Detect which cell encompasses the target text, then output its (x, y) center coordinate. 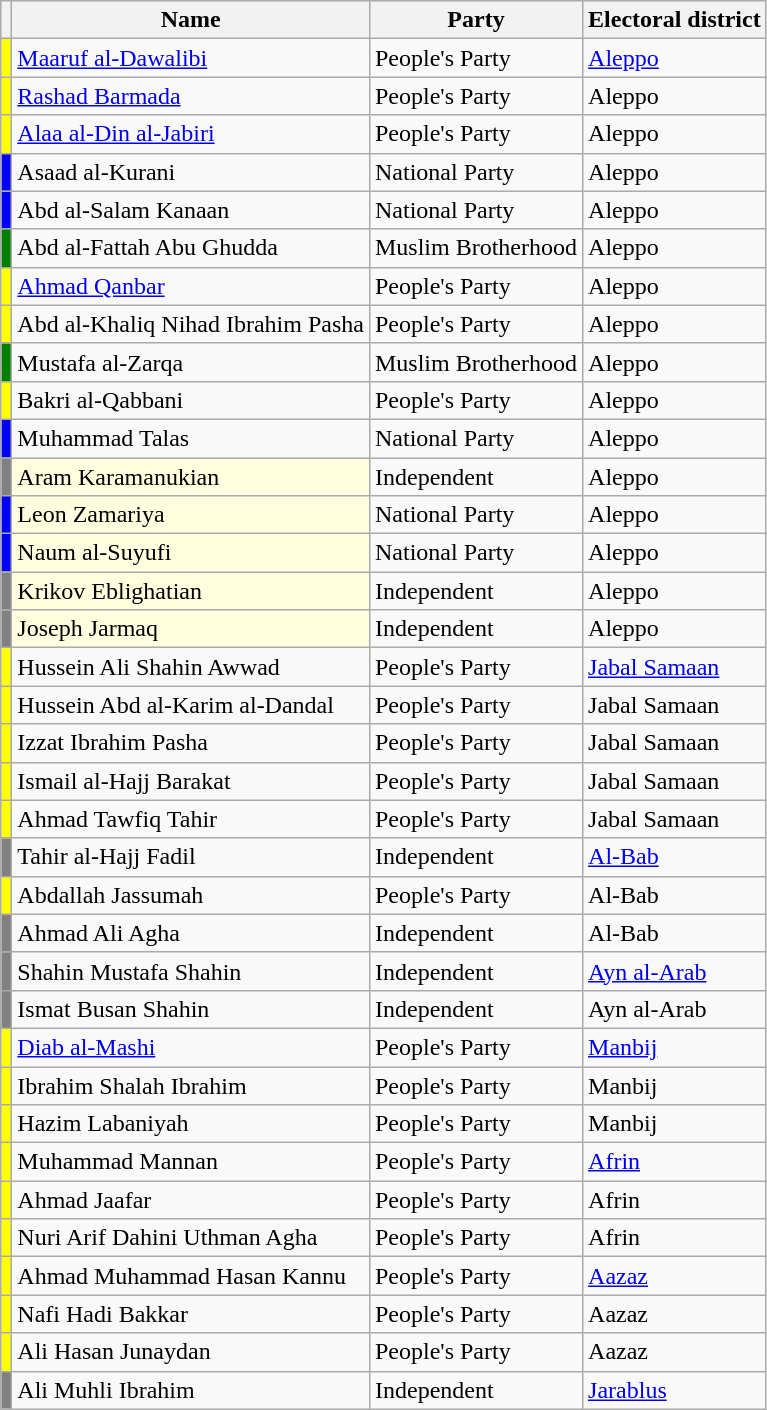
Diab al-Mashi (191, 1047)
Bakri al-Qabbani (191, 400)
Ali Muhli Ibrahim (191, 1390)
Abd al-Salam Kanaan (191, 210)
Ahmad Tawfiq Tahir (191, 819)
Ahmad Jaafar (191, 1200)
Leon Zamariya (191, 515)
Muhammad Mannan (191, 1162)
Name (191, 20)
Rashad Barmada (191, 96)
Asaad al-Kurani (191, 172)
Party (476, 20)
Muhammad Talas (191, 438)
Hazim Labaniyah (191, 1124)
Nafi Hadi Bakkar (191, 1314)
Ismail al-Hajj Barakat (191, 781)
Izzat Ibrahim Pasha (191, 743)
Ibrahim Shalah Ibrahim (191, 1085)
Alaa al-Din al-Jabiri (191, 134)
Shahin Mustafa Shahin (191, 971)
Ali Hasan Junaydan (191, 1352)
Hussein Abd al-Karim al-Dandal (191, 705)
Abd al-Khaliq Nihad Ibrahim Pasha (191, 324)
Electoral district (675, 20)
Krikov Eblighatian (191, 591)
Naum al-Suyufi (191, 553)
Ahmad Muhammad Hasan Kannu (191, 1276)
Hussein Ali Shahin Awwad (191, 667)
Abdallah Jassumah (191, 895)
Abd al-Fattah Abu Ghudda (191, 248)
Ismat Busan Shahin (191, 1009)
Maaruf al-Dawalibi (191, 58)
Nuri Arif Dahini Uthman Agha (191, 1238)
Ahmad Ali Agha (191, 933)
Aram Karamanukian (191, 477)
Ahmad Qanbar (191, 286)
Joseph Jarmaq (191, 629)
Mustafa al-Zarqa (191, 362)
Tahir al-Hajj Fadil (191, 857)
Jarablus (675, 1390)
